From the cell containing the given text, extract its center point as (X, Y) coordinate. 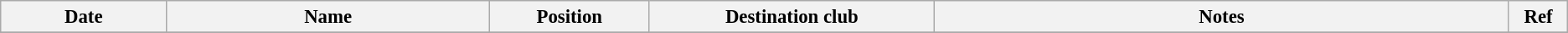
Ref (1538, 17)
Destination club (792, 17)
Position (570, 17)
Notes (1222, 17)
Date (84, 17)
Name (328, 17)
